Return (x, y) of the center of cell containing provided text 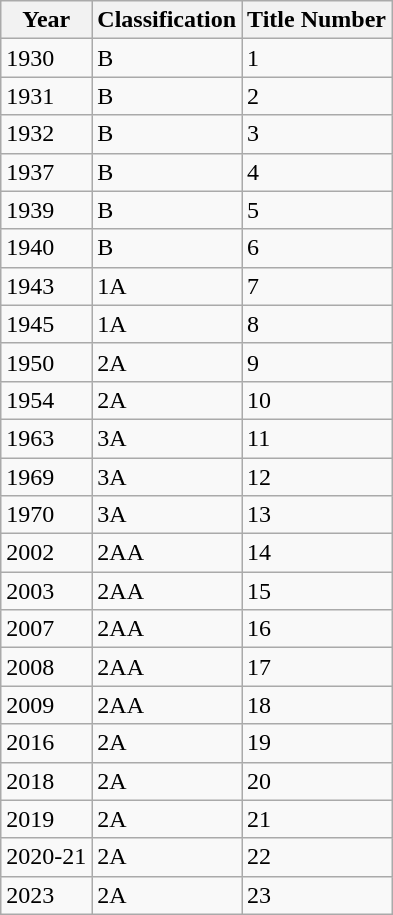
20 (317, 781)
14 (317, 553)
2016 (46, 743)
2003 (46, 591)
13 (317, 515)
15 (317, 591)
1932 (46, 134)
23 (317, 895)
1943 (46, 286)
1954 (46, 400)
1963 (46, 438)
2019 (46, 819)
2018 (46, 781)
19 (317, 743)
1930 (46, 58)
5 (317, 210)
18 (317, 705)
1969 (46, 477)
2007 (46, 629)
2008 (46, 667)
9 (317, 362)
21 (317, 819)
4 (317, 172)
Title Number (317, 20)
10 (317, 400)
1940 (46, 248)
7 (317, 286)
11 (317, 438)
16 (317, 629)
8 (317, 324)
1931 (46, 96)
3 (317, 134)
1970 (46, 515)
1 (317, 58)
2009 (46, 705)
17 (317, 667)
2023 (46, 895)
1939 (46, 210)
22 (317, 857)
2020-21 (46, 857)
1950 (46, 362)
12 (317, 477)
2002 (46, 553)
2 (317, 96)
Classification (167, 20)
1945 (46, 324)
6 (317, 248)
1937 (46, 172)
Year (46, 20)
